Detect which cell encompasses the target text, then output its (x, y) center coordinate. 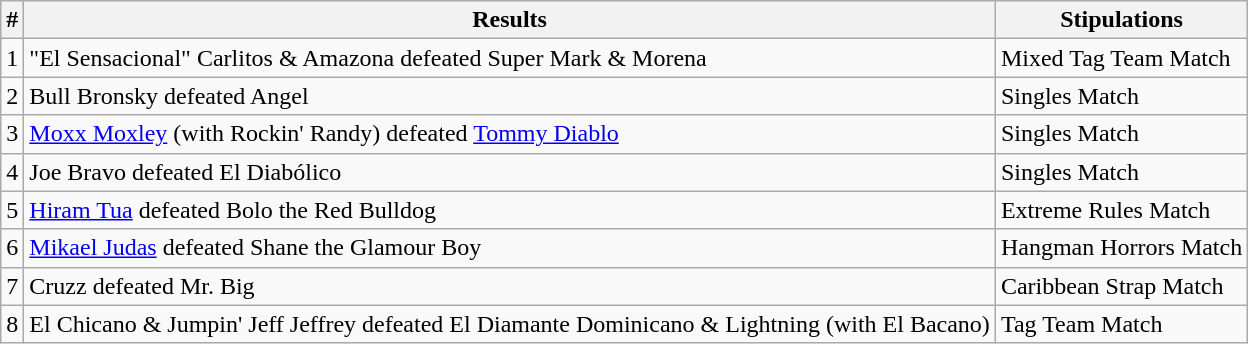
Tag Team Match (1121, 324)
Cruzz defeated Mr. Big (510, 286)
"El Sensacional" Carlitos & Amazona defeated Super Mark & Morena (510, 58)
Stipulations (1121, 20)
Extreme Rules Match (1121, 210)
Hangman Horrors Match (1121, 248)
Mikael Judas defeated Shane the Glamour Boy (510, 248)
Bull Bronsky defeated Angel (510, 96)
7 (12, 286)
Caribbean Strap Match (1121, 286)
8 (12, 324)
4 (12, 172)
Joe Bravo defeated El Diabólico (510, 172)
Hiram Tua defeated Bolo the Red Bulldog (510, 210)
# (12, 20)
Results (510, 20)
Mixed Tag Team Match (1121, 58)
1 (12, 58)
El Chicano & Jumpin' Jeff Jeffrey defeated El Diamante Dominicano & Lightning (with El Bacano) (510, 324)
3 (12, 134)
5 (12, 210)
6 (12, 248)
Moxx Moxley (with Rockin' Randy) defeated Tommy Diablo (510, 134)
2 (12, 96)
